Extract the (x, y) coordinate from the center of the cell holding the provided text.  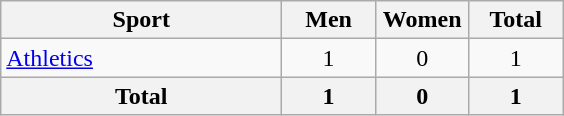
Men (329, 20)
Sport (142, 20)
Women (422, 20)
Athletics (142, 58)
